Return the [x, y] coordinate for the center point of the cell that contains the specified text.  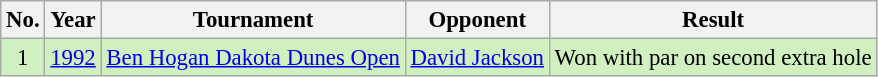
Year [73, 20]
Tournament [253, 20]
No. [23, 20]
Result [713, 20]
1 [23, 58]
Opponent [477, 20]
1992 [73, 58]
Won with par on second extra hole [713, 58]
David Jackson [477, 58]
Ben Hogan Dakota Dunes Open [253, 58]
